Pinpoint the cell where the given text exists, returning its [x, y] midpoint coordinate. 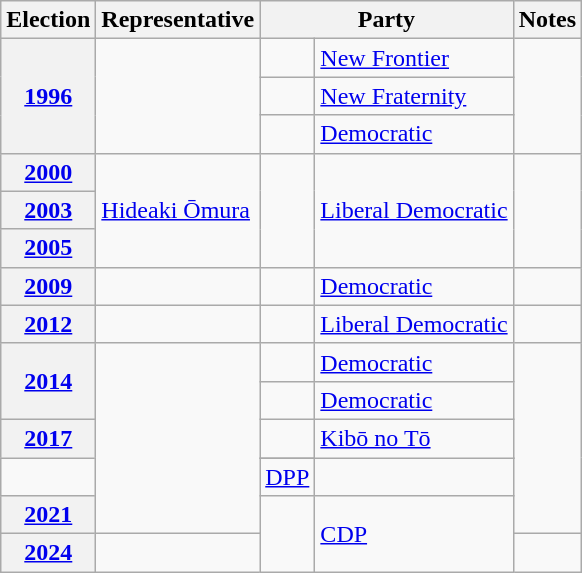
2009 [48, 286]
DPP [288, 477]
Representative [178, 20]
Party [386, 20]
Hideaki Ōmura [178, 210]
2012 [48, 324]
2005 [48, 248]
2000 [48, 172]
Election [48, 20]
Notes [547, 20]
2017 [48, 438]
2003 [48, 210]
New Fraternity [414, 96]
New Frontier [414, 58]
2014 [48, 381]
2021 [48, 515]
CDP [414, 534]
Kibō no Tō [414, 438]
1996 [48, 96]
2024 [48, 553]
